Scan for the cell matching the given text and deliver its (X, Y) coordinate at center. 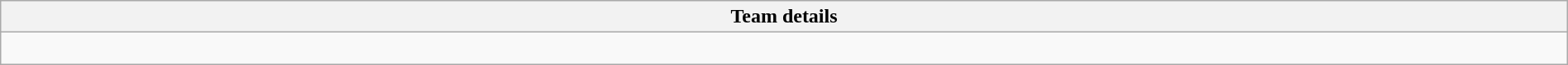
Team details (784, 17)
